Identify which cell holds the provided text, then report its [X, Y] central coordinate. 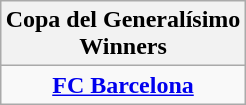
FC Barcelona [123, 85]
Copa del GeneralísimoWinners [123, 34]
